Find where the given text appears and provide that cell's center as (x, y) coordinate. 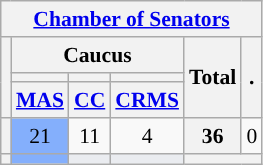
0 (252, 136)
Total (212, 78)
MAS (40, 101)
4 (147, 136)
Caucus (98, 55)
CC (90, 101)
21 (40, 136)
11 (90, 136)
36 (212, 136)
Chamber of Senators (132, 19)
. (252, 78)
CRMS (147, 101)
